Scan for the cell matching the given text and deliver its (x, y) coordinate at center. 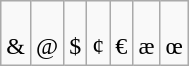
$ (76, 34)
& (16, 34)
€ (122, 34)
œ (174, 34)
¢ (98, 34)
@ (46, 34)
æ (146, 34)
